Provide the [x, y] coordinate of the cell's center where the given text is located.  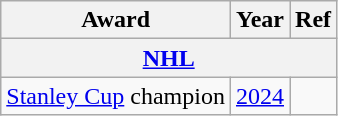
2024 [260, 96]
Ref [314, 20]
Stanley Cup champion [116, 96]
NHL [169, 58]
Year [260, 20]
Award [116, 20]
